Search for the cell housing the specified text and yield its (X, Y) center coordinate. 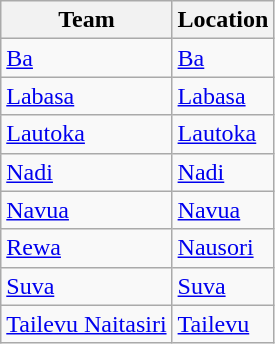
Tailevu Naitasiri (86, 324)
Team (86, 20)
Rewa (86, 248)
Location (223, 20)
Tailevu (223, 324)
Nausori (223, 248)
